Capture the cell that displays the provided text and extract its (x, y) central coordinate. 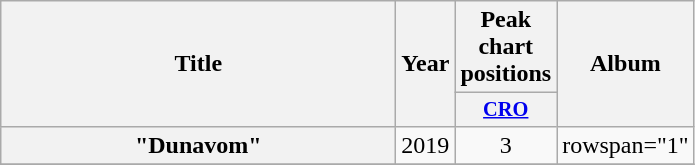
"Dunavom" (198, 145)
Title (198, 64)
Album (626, 64)
Peak chart positions (506, 47)
CRO (506, 110)
Year (426, 64)
2019 (426, 145)
3 (506, 145)
rowspan="1" (626, 145)
